Return [X, Y] of the center of cell containing provided text 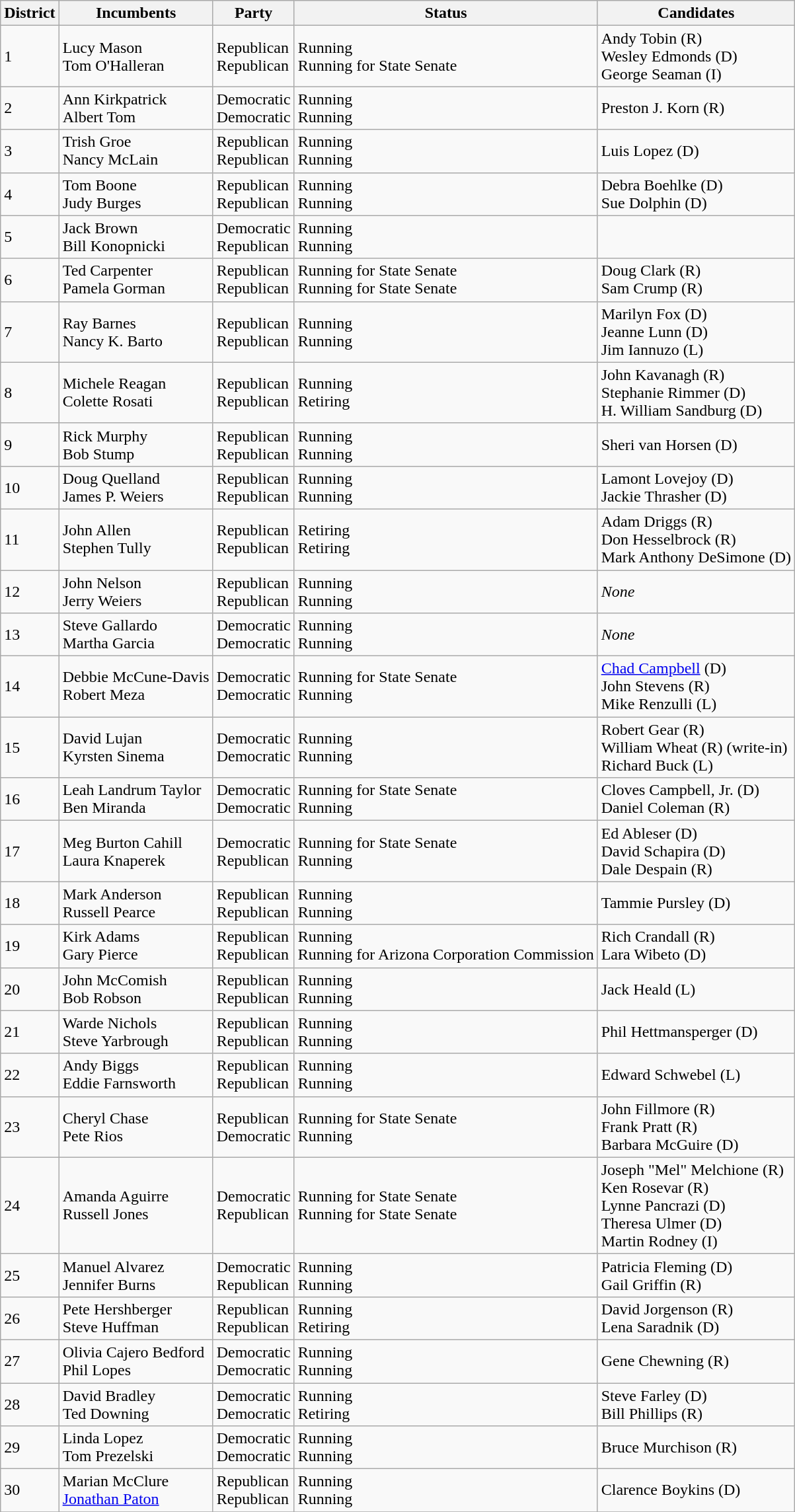
Warde Nichols Steve Yarbrough [136, 1032]
Patricia Fleming (D) Gail Griffin (R) [696, 1275]
Party [254, 13]
Ann Kirkpatrick Albert Tom [136, 108]
Andy Tobin (R) Wesley Edmonds (D) George Seaman (I) [696, 56]
26 [30, 1318]
Rich Crandall (R) Lara Wibeto (D) [696, 946]
23 [30, 1127]
Manuel Alvarez Jennifer Burns [136, 1275]
Republican Democratic [254, 1127]
Lamont Lovejoy (D) Jackie Thrasher (D) [696, 488]
Linda Lopez Tom Prezelski [136, 1447]
John Fillmore (R) Frank Pratt (R) Barbara McGuire (D) [696, 1127]
20 [30, 989]
Andy Biggs Eddie Farnsworth [136, 1075]
Steve Gallardo Martha Garcia [136, 634]
16 [30, 800]
24 [30, 1205]
Amanda Aguirre Russell Jones [136, 1205]
Chad Campbell (D) John Stevens (R) Mike Renzulli (L) [696, 687]
John Kavanagh (R) Stephanie Rimmer (D) H. William Sandburg (D) [696, 393]
Candidates [696, 13]
Tom Boone Judy Burges [136, 194]
John McComish Bob Robson [136, 989]
21 [30, 1032]
22 [30, 1075]
28 [30, 1404]
Gene Chewning (R) [696, 1361]
David Bradley Ted Downing [136, 1404]
Meg Burton Cahill Laura Knaperek [136, 851]
David Lujan Kyrsten Sinema [136, 747]
John Allen Stephen Tully [136, 539]
Adam Driggs (R) Don Hesselbrock (R) Mark Anthony DeSimone (D) [696, 539]
Marilyn Fox (D) Jeanne Lunn (D) Jim Iannuzo (L) [696, 332]
25 [30, 1275]
Steve Farley (D) Bill Phillips (R) [696, 1404]
Status [445, 13]
Joseph "Mel" Melchione (R) Ken Rosevar (R) Lynne Pancrazi (D) Theresa Ulmer (D) Martin Rodney (I) [696, 1205]
Clarence Boykins (D) [696, 1491]
Running Running for Arizona Corporation Commission [445, 946]
14 [30, 687]
Mark Anderson Russell Pearce [136, 903]
8 [30, 393]
17 [30, 851]
Ted Carpenter Pamela Gorman [136, 280]
Marian McClure Jonathan Paton [136, 1491]
3 [30, 151]
4 [30, 194]
5 [30, 237]
29 [30, 1447]
Cheryl Chase Pete Rios [136, 1127]
Sheri van Horsen (D) [696, 444]
11 [30, 539]
6 [30, 280]
Pete Hershberger Steve Huffman [136, 1318]
Trish Groe Nancy McLain [136, 151]
Luis Lopez (D) [696, 151]
Debbie McCune-Davis Robert Meza [136, 687]
30 [30, 1491]
Edward Schwebel (L) [696, 1075]
Phil Hettmansperger (D) [696, 1032]
Ray Barnes Nancy K. Barto [136, 332]
Lucy Mason Tom O'Halleran [136, 56]
Bruce Murchison (R) [696, 1447]
Jack Brown Bill Konopnicki [136, 237]
7 [30, 332]
Ed Ableser (D) David Schapira (D) Dale Despain (R) [696, 851]
13 [30, 634]
Leah Landrum Taylor Ben Miranda [136, 800]
Preston J. Korn (R) [696, 108]
John Nelson Jerry Weiers [136, 591]
2 [30, 108]
Doug Clark (R) Sam Crump (R) [696, 280]
District [30, 13]
Rick Murphy Bob Stump [136, 444]
18 [30, 903]
Incumbents [136, 13]
Michele Reagan Colette Rosati [136, 393]
Jack Heald (L) [696, 989]
19 [30, 946]
Doug Quelland James P. Weiers [136, 488]
Kirk Adams Gary Pierce [136, 946]
Olivia Cajero Bedford Phil Lopes [136, 1361]
Debra Boehlke (D) Sue Dolphin (D) [696, 194]
Cloves Campbell, Jr. (D) Daniel Coleman (R) [696, 800]
27 [30, 1361]
Running Running for State Senate [445, 56]
Retiring Retiring [445, 539]
12 [30, 591]
1 [30, 56]
10 [30, 488]
15 [30, 747]
David Jorgenson (R) Lena Saradnik (D) [696, 1318]
Tammie Pursley (D) [696, 903]
9 [30, 444]
Robert Gear (R) William Wheat (R) (write-in) Richard Buck (L) [696, 747]
